Capture the cell that displays the provided text and extract its (X, Y) central coordinate. 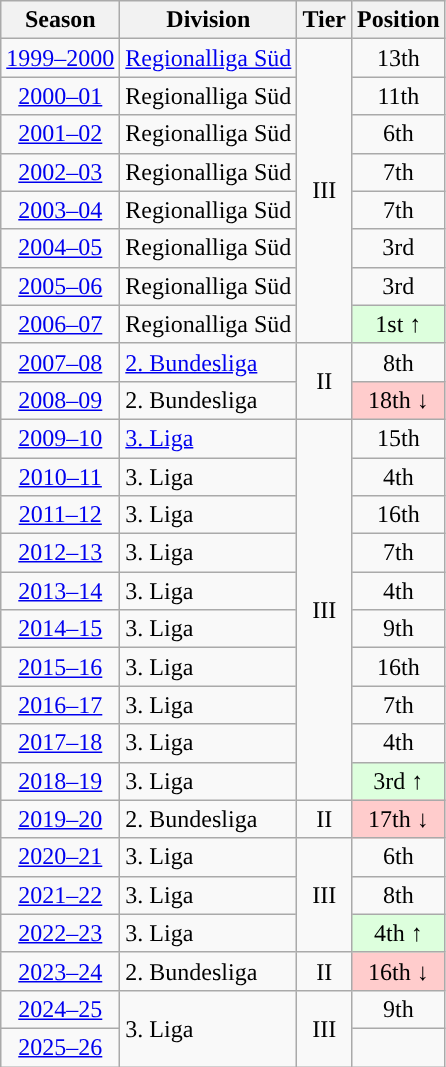
15th (398, 438)
2001–02 (60, 134)
2011–12 (60, 515)
2024–25 (60, 1009)
2025–26 (60, 1047)
16th ↓ (398, 971)
1999–2000 (60, 58)
2013–14 (60, 591)
2002–03 (60, 172)
2003–04 (60, 210)
2009–10 (60, 438)
2021–22 (60, 895)
2006–07 (60, 324)
4th ↑ (398, 933)
2015–16 (60, 667)
2007–08 (60, 362)
2008–09 (60, 400)
17th ↓ (398, 819)
2000–01 (60, 96)
2005–06 (60, 286)
2016–17 (60, 705)
2019–20 (60, 819)
Season (60, 20)
Division (208, 20)
2014–15 (60, 629)
2023–24 (60, 971)
Position (398, 20)
2004–05 (60, 248)
11th (398, 96)
2012–13 (60, 553)
2018–19 (60, 781)
Tier (324, 20)
2020–21 (60, 857)
3rd ↑ (398, 781)
2010–11 (60, 477)
18th ↓ (398, 400)
2017–18 (60, 743)
1st ↑ (398, 324)
2022–23 (60, 933)
13th (398, 58)
